Capture the cell that displays the provided text and extract its (X, Y) central coordinate. 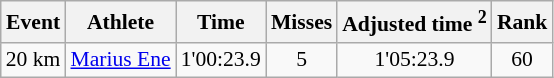
60 (522, 60)
1'05:23.9 (414, 60)
Rank (522, 22)
1'00:23.9 (221, 60)
20 km (34, 60)
Adjusted time 2 (414, 22)
Marius Ene (120, 60)
Event (34, 22)
Athlete (120, 22)
Time (221, 22)
5 (302, 60)
Misses (302, 22)
